Output the [X, Y] coordinate of the center of the cell containing the given text.  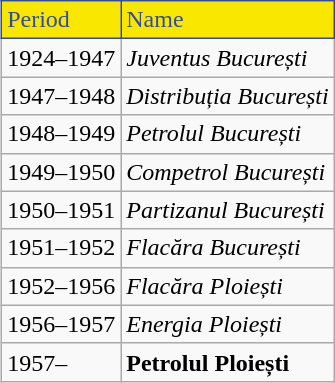
1947–1948 [62, 96]
Period [62, 20]
Petrolul Ploiești [228, 362]
1948–1949 [62, 134]
Partizanul București [228, 210]
Petrolul București [228, 134]
Flacăra București [228, 248]
Distribuția București [228, 96]
1924–1947 [62, 58]
Name [228, 20]
1951–1952 [62, 248]
1956–1957 [62, 324]
1949–1950 [62, 172]
Flacăra Ploiești [228, 286]
Competrol București [228, 172]
Juventus București [228, 58]
1957– [62, 362]
Energia Ploiești [228, 324]
1952–1956 [62, 286]
1950–1951 [62, 210]
